Extract the (X, Y) coordinate from the center of the cell holding the provided text.  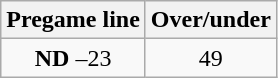
49 (210, 58)
Pregame line (74, 20)
ND –23 (74, 58)
Over/under (210, 20)
